Scan for the cell matching the given text and deliver its (x, y) coordinate at center. 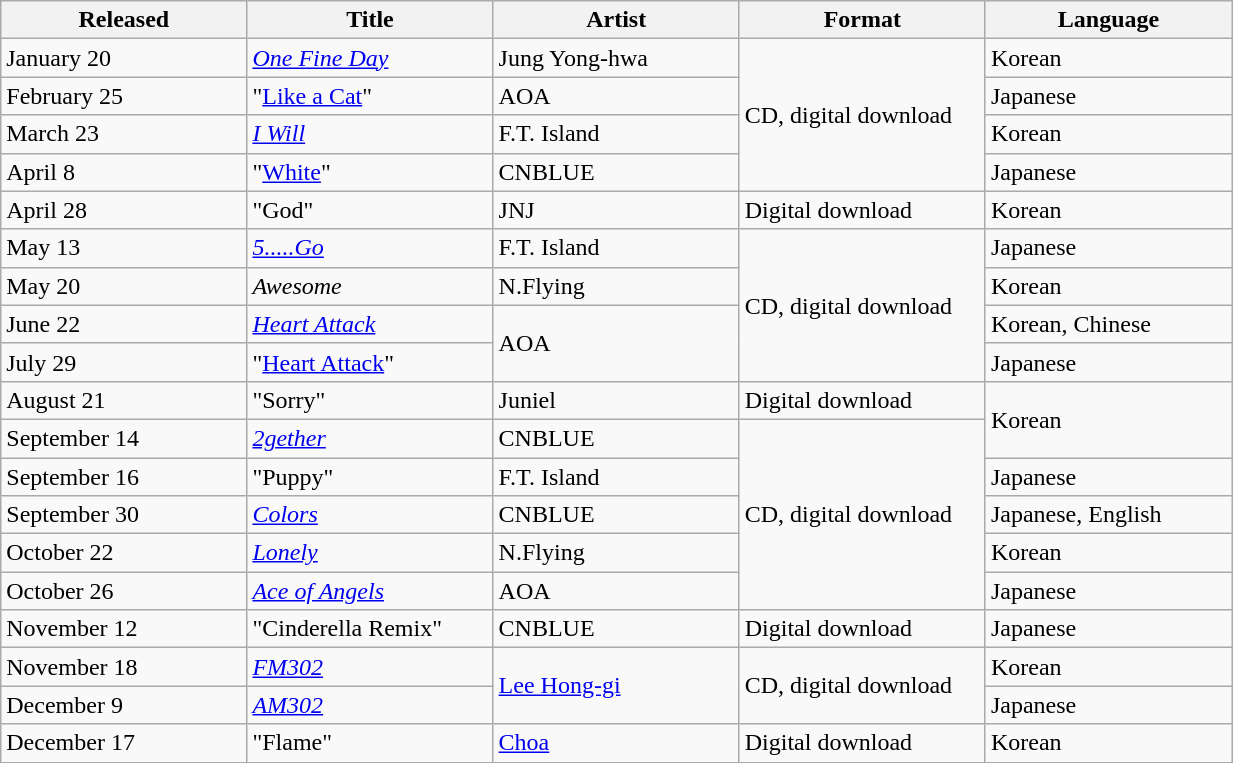
"Heart Attack" (370, 362)
Title (370, 20)
May 13 (124, 248)
October 22 (124, 553)
One Fine Day (370, 58)
Ace of Angels (370, 591)
April 8 (124, 172)
AM302 (370, 705)
July 29 (124, 362)
Japanese, English (1108, 515)
May 20 (124, 286)
FM302 (370, 667)
"Flame" (370, 743)
November 18 (124, 667)
Released (124, 20)
"Cinderella Remix" (370, 629)
2gether (370, 438)
Lonely (370, 553)
Format (862, 20)
"White" (370, 172)
Choa (616, 743)
November 12 (124, 629)
Artist (616, 20)
April 28 (124, 210)
October 26 (124, 591)
Heart Attack (370, 324)
Korean, Chinese (1108, 324)
"Sorry" (370, 400)
Awesome (370, 286)
Lee Hong-gi (616, 686)
JNJ (616, 210)
Language (1108, 20)
"Like a Cat" (370, 96)
September 16 (124, 477)
I Will (370, 134)
February 25 (124, 96)
5.....Go (370, 248)
March 23 (124, 134)
September 30 (124, 515)
December 9 (124, 705)
"Puppy" (370, 477)
June 22 (124, 324)
September 14 (124, 438)
January 20 (124, 58)
Jung Yong-hwa (616, 58)
"God" (370, 210)
Juniel (616, 400)
August 21 (124, 400)
December 17 (124, 743)
Colors (370, 515)
